Pinpoint the cell where the given text exists, returning its [X, Y] midpoint coordinate. 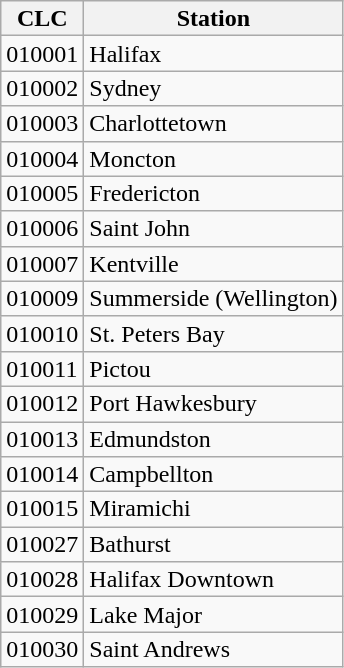
Edmundston [214, 440]
010012 [42, 404]
St. Peters Bay [214, 334]
010011 [42, 368]
010001 [42, 54]
Lake Major [214, 614]
010006 [42, 228]
010029 [42, 614]
010005 [42, 194]
CLC [42, 18]
Fredericton [214, 194]
Halifax [214, 54]
010004 [42, 158]
Port Hawkesbury [214, 404]
010015 [42, 510]
Halifax Downtown [214, 580]
Station [214, 18]
010013 [42, 440]
010014 [42, 474]
010010 [42, 334]
Bathurst [214, 544]
010007 [42, 264]
010002 [42, 88]
Saint John [214, 228]
Pictou [214, 368]
Kentville [214, 264]
Sydney [214, 88]
Campbellton [214, 474]
010027 [42, 544]
010003 [42, 124]
010009 [42, 298]
Charlottetown [214, 124]
Moncton [214, 158]
Saint Andrews [214, 650]
Miramichi [214, 510]
010030 [42, 650]
Summerside (Wellington) [214, 298]
010028 [42, 580]
